Search for the cell housing the specified text and yield its [x, y] center coordinate. 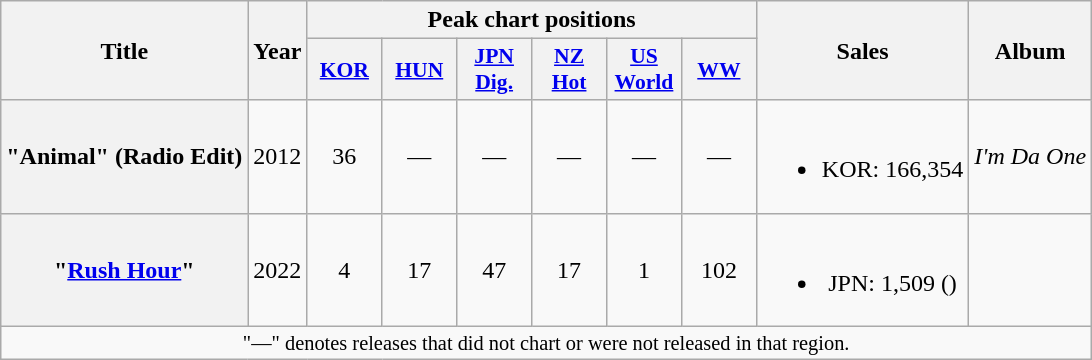
JPN: 1,509 () [862, 270]
2012 [278, 156]
I'm Da One [1030, 156]
2022 [278, 270]
1 [644, 270]
HUN [420, 70]
NZHot [570, 70]
Year [278, 50]
KOR: 166,354 [862, 156]
Peak chart positions [532, 20]
"Animal" (Radio Edit) [124, 156]
47 [494, 270]
36 [344, 156]
102 [718, 270]
Title [124, 50]
Sales [862, 50]
JPNDig. [494, 70]
US World [644, 70]
4 [344, 270]
Album [1030, 50]
"Rush Hour" [124, 270]
KOR [344, 70]
WW [718, 70]
"—" denotes releases that did not chart or were not released in that region. [546, 343]
